For the text-containing cell, return its midpoint in [x, y] coordinate format. 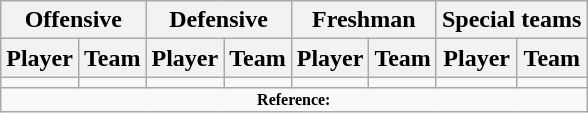
Defensive [218, 20]
Offensive [74, 20]
Reference: [294, 100]
Freshman [364, 20]
Special teams [511, 20]
